Return (x, y) of the center of cell containing provided text 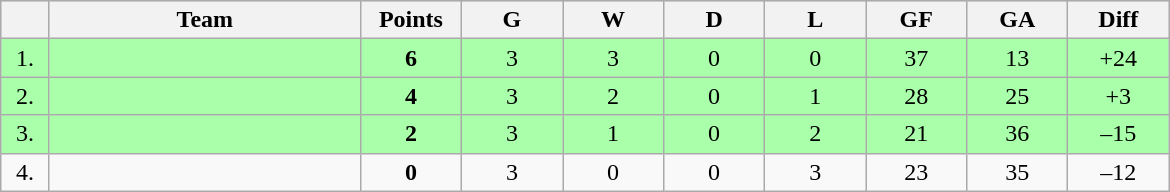
–12 (1118, 172)
+3 (1118, 96)
GA (1018, 20)
GF (916, 20)
W (612, 20)
+24 (1118, 58)
28 (916, 96)
13 (1018, 58)
Diff (1118, 20)
21 (916, 134)
2. (26, 96)
25 (1018, 96)
4. (26, 172)
4 (410, 96)
3. (26, 134)
37 (916, 58)
D (714, 20)
Team (204, 20)
6 (410, 58)
G (512, 20)
35 (1018, 172)
1. (26, 58)
–15 (1118, 134)
36 (1018, 134)
L (816, 20)
Points (410, 20)
23 (916, 172)
